For the text-containing cell, return its midpoint in [x, y] coordinate format. 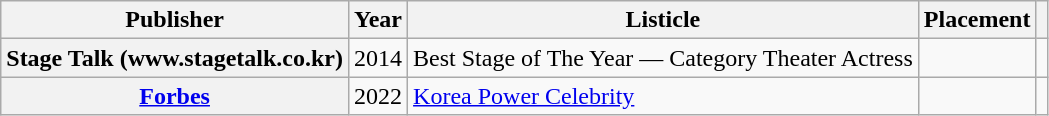
Korea Power Celebrity [664, 96]
Publisher [175, 20]
Placement [977, 20]
Stage Talk (www.stagetalk.co.kr) [175, 58]
Year [378, 20]
2022 [378, 96]
Listicle [664, 20]
Best Stage of The Year — Category Theater Actress [664, 58]
2014 [378, 58]
Forbes [175, 96]
